Locate the cell with the specified text and output its [x, y] center coordinate. 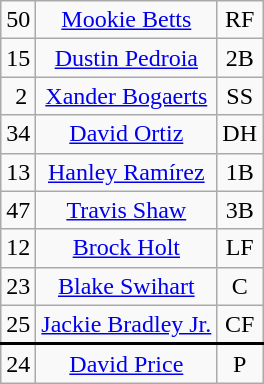
DH [240, 134]
25 [18, 324]
34 [18, 134]
23 [18, 286]
15 [18, 58]
2B [240, 58]
24 [18, 364]
Travis Shaw [126, 210]
Blake Swihart [126, 286]
2 [18, 96]
50 [18, 20]
12 [18, 248]
Hanley Ramírez [126, 172]
Mookie Betts [126, 20]
Brock Holt [126, 248]
13 [18, 172]
David Price [126, 364]
Jackie Bradley Jr. [126, 324]
David Ortiz [126, 134]
47 [18, 210]
SS [240, 96]
CF [240, 324]
P [240, 364]
Xander Bogaerts [126, 96]
LF [240, 248]
3B [240, 210]
Dustin Pedroia [126, 58]
RF [240, 20]
C [240, 286]
1B [240, 172]
